Locate the cell with the specified text and output its (X, Y) center coordinate. 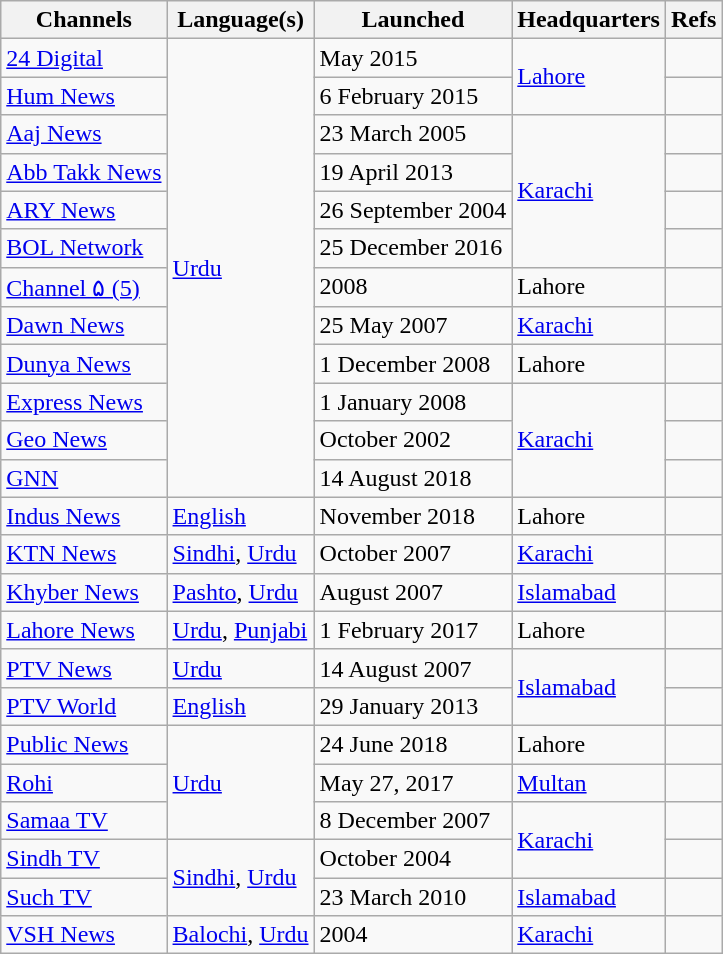
Pashto, Urdu (240, 592)
Samaa TV (84, 821)
19 April 2013 (413, 172)
November 2018 (413, 516)
25 December 2016 (413, 248)
Hum News (84, 96)
Channel ۵ (5) (84, 287)
Lahore News (84, 630)
Sindh TV (84, 859)
VSH News (84, 935)
October 2002 (413, 440)
Khyber News (84, 592)
23 March 2005 (413, 134)
Urdu, Punjabi (240, 630)
May 27, 2017 (413, 783)
Dawn News (84, 326)
24 Digital (84, 58)
1 February 2017 (413, 630)
25 May 2007 (413, 326)
23 March 2010 (413, 897)
2008 (413, 287)
GNN (84, 478)
1 January 2008 (413, 402)
BOL Network (84, 248)
Such TV (84, 897)
October 2004 (413, 859)
Geo News (84, 440)
August 2007 (413, 592)
Refs (693, 20)
Channels (84, 20)
Aaj News (84, 134)
Abb Takk News (84, 172)
6 February 2015 (413, 96)
Dunya News (84, 364)
26 September 2004 (413, 210)
May 2015 (413, 58)
Rohi (84, 783)
ARY News (84, 210)
Multan (589, 783)
1 December 2008 (413, 364)
14 August 2018 (413, 478)
Express News (84, 402)
Balochi, Urdu (240, 935)
Launched (413, 20)
PTV News (84, 668)
October 2007 (413, 554)
PTV World (84, 706)
Headquarters (589, 20)
24 June 2018 (413, 744)
8 December 2007 (413, 821)
KTN News (84, 554)
14 August 2007 (413, 668)
Language(s) (240, 20)
Indus News (84, 516)
2004 (413, 935)
Public News (84, 744)
29 January 2013 (413, 706)
